Return (x, y) of the center of cell containing provided text 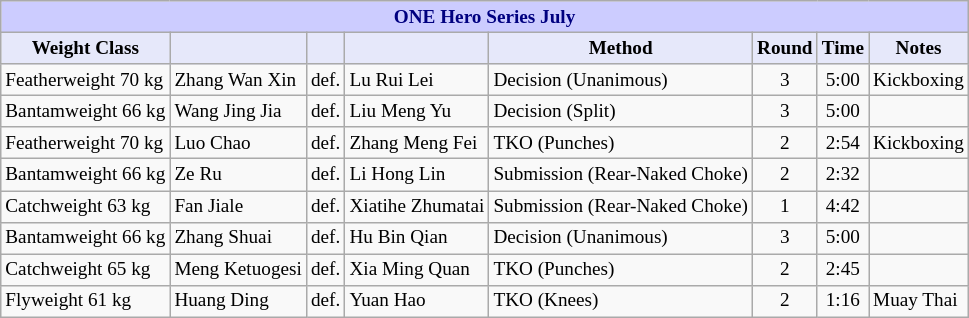
Catchweight 63 kg (86, 206)
Zhang Meng Fei (417, 143)
Meng Ketuogesi (238, 270)
Yuan Hao (417, 301)
2:45 (842, 270)
Lu Rui Lei (417, 80)
Liu Meng Yu (417, 111)
Muay Thai (919, 301)
Notes (919, 48)
Zhang Shuai (238, 238)
Round (784, 48)
2:54 (842, 143)
Flyweight 61 kg (86, 301)
Fan Jiale (238, 206)
Weight Class (86, 48)
Luo Chao (238, 143)
Catchweight 65 kg (86, 270)
4:42 (842, 206)
1:16 (842, 301)
1 (784, 206)
Xia Ming Quan (417, 270)
Hu Bin Qian (417, 238)
Wang Jing Jia (238, 111)
ONE Hero Series July (485, 17)
Zhang Wan Xin (238, 80)
Decision (Split) (621, 111)
2:32 (842, 175)
Huang Ding (238, 301)
Li Hong Lin (417, 175)
TKO (Knees) (621, 301)
Ze Ru (238, 175)
Xiatihe Zhumatai (417, 206)
Time (842, 48)
Method (621, 48)
